Search for the cell housing the specified text and yield its (X, Y) center coordinate. 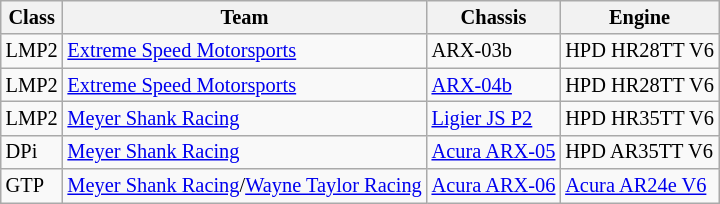
Class (32, 17)
GTP (32, 186)
Engine (639, 17)
Acura ARX-06 (494, 186)
DPi (32, 152)
HPD HR35TT V6 (639, 118)
ARX-04b (494, 85)
Acura ARX-05 (494, 152)
HPD AR35TT V6 (639, 152)
ARX-03b (494, 51)
Ligier JS P2 (494, 118)
Team (245, 17)
Acura AR24e V6 (639, 186)
Chassis (494, 17)
Meyer Shank Racing/Wayne Taylor Racing (245, 186)
